Identify which cell holds the provided text, then report its [x, y] central coordinate. 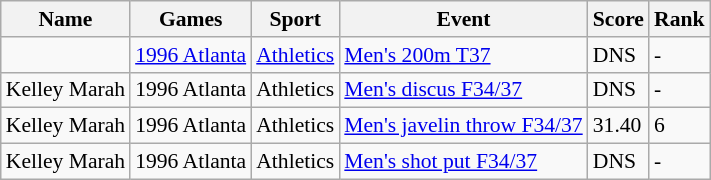
Men's 200m T37 [463, 55]
Rank [680, 19]
Event [463, 19]
31.40 [618, 126]
6 [680, 126]
Sport [295, 19]
Men's shot put F34/37 [463, 162]
Name [66, 19]
Men's discus F34/37 [463, 90]
Games [190, 19]
Score [618, 19]
Men's javelin throw F34/37 [463, 126]
